Detect which cell encompasses the target text, then output its (X, Y) center coordinate. 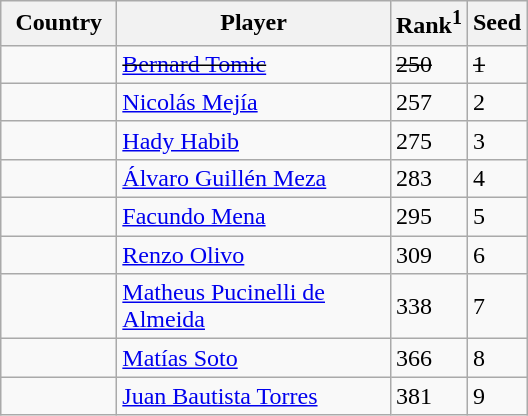
1 (496, 64)
8 (496, 358)
381 (428, 396)
Rank1 (428, 24)
338 (428, 306)
Matías Soto (254, 358)
7 (496, 306)
Facundo Mena (254, 217)
309 (428, 255)
Renzo Olivo (254, 255)
257 (428, 102)
Matheus Pucinelli de Almeida (254, 306)
9 (496, 396)
Juan Bautista Torres (254, 396)
Country (59, 24)
3 (496, 140)
Hady Habib (254, 140)
Bernard Tomic (254, 64)
Player (254, 24)
6 (496, 255)
5 (496, 217)
4 (496, 178)
2 (496, 102)
250 (428, 64)
Nicolás Mejía (254, 102)
283 (428, 178)
295 (428, 217)
Seed (496, 24)
275 (428, 140)
Álvaro Guillén Meza (254, 178)
366 (428, 358)
